Scan for the cell matching the given text and deliver its (X, Y) coordinate at center. 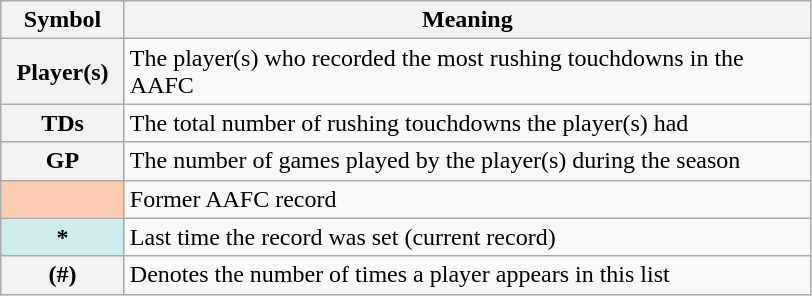
(#) (63, 275)
Denotes the number of times a player appears in this list (467, 275)
The number of games played by the player(s) during the season (467, 161)
TDs (63, 123)
GP (63, 161)
Meaning (467, 20)
The total number of rushing touchdowns the player(s) had (467, 123)
Last time the record was set (current record) (467, 237)
Player(s) (63, 72)
* (63, 237)
Symbol (63, 20)
Former AAFC record (467, 199)
The player(s) who recorded the most rushing touchdowns in the AAFC (467, 72)
